Scan for the cell matching the given text and deliver its (X, Y) coordinate at center. 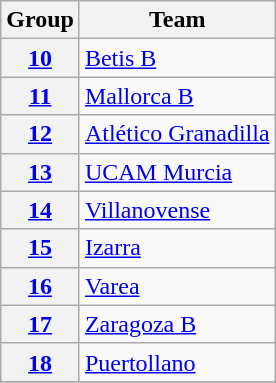
Group (40, 20)
Team (177, 20)
18 (40, 362)
13 (40, 172)
10 (40, 58)
Villanovense (177, 210)
Betis B (177, 58)
Zaragoza B (177, 324)
Puertollano (177, 362)
Izarra (177, 248)
16 (40, 286)
UCAM Murcia (177, 172)
15 (40, 248)
Mallorca B (177, 96)
12 (40, 134)
17 (40, 324)
14 (40, 210)
11 (40, 96)
Varea (177, 286)
Atlético Granadilla (177, 134)
